Detect which cell encompasses the target text, then output its [x, y] center coordinate. 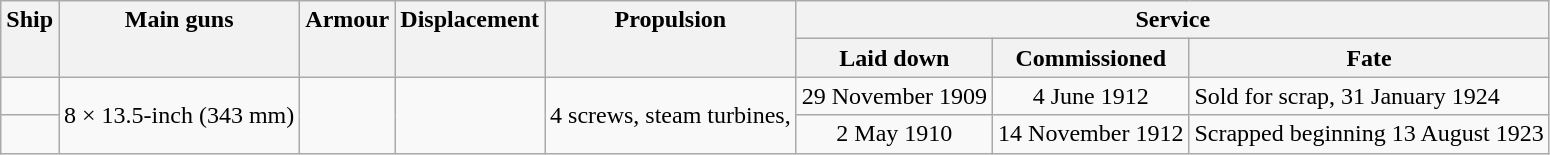
Sold for scrap, 31 January 1924 [1369, 96]
8 × 13.5-inch (343 mm) [180, 115]
2 May 1910 [894, 134]
Main guns [180, 39]
4 screws, steam turbines, [671, 115]
Commissioned [1091, 58]
Scrapped beginning 13 August 1923 [1369, 134]
Armour [348, 39]
Service [1172, 20]
Ship [30, 39]
Propulsion [671, 39]
Laid down [894, 58]
14 November 1912 [1091, 134]
4 June 1912 [1091, 96]
Displacement [470, 39]
29 November 1909 [894, 96]
Fate [1369, 58]
